Search for the cell housing the specified text and yield its [X, Y] center coordinate. 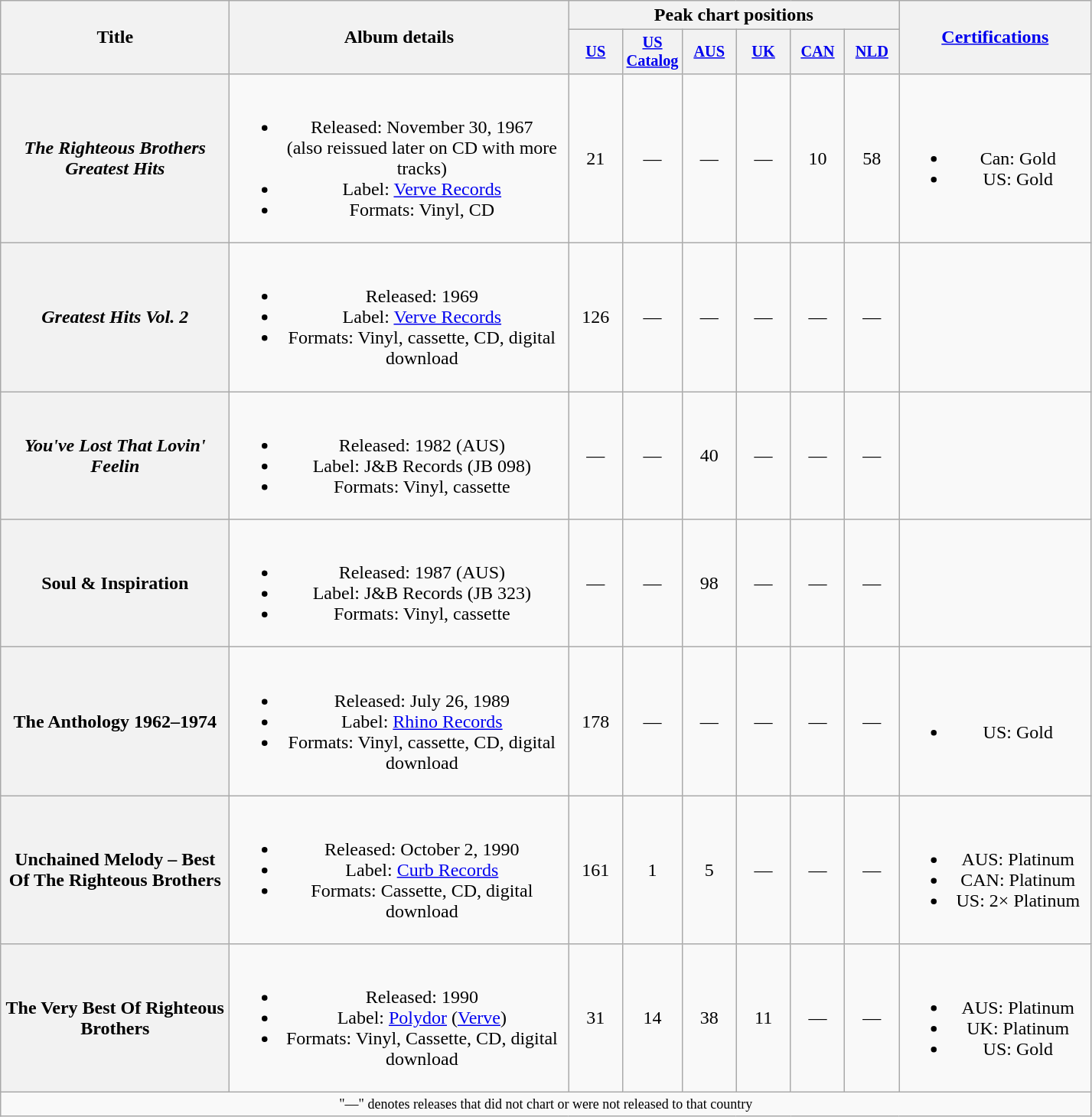
38 [709, 1018]
14 [653, 1018]
You've Lost That Lovin' Feelin [115, 456]
Released: 1982 (AUS)Label: J&B Records (JB 098)Formats: Vinyl, cassette [399, 456]
Title [115, 37]
Album details [399, 37]
Released: November 30, 1967 (also reissued later on CD with more tracks)Label: Verve RecordsFormats: Vinyl, CD [399, 158]
11 [764, 1018]
98 [709, 583]
5 [709, 870]
"—" denotes releases that did not chart or were not released to that country [546, 1105]
Can: GoldUS: Gold [995, 158]
Certifications [995, 37]
Released: July 26, 1989Label: Rhino RecordsFormats: Vinyl, cassette, CD, digital download [399, 721]
Released: 1969Label: Verve RecordsFormats: Vinyl, cassette, CD, digital download [399, 318]
UK [764, 52]
Released: 1987 (AUS)Label: J&B Records (JB 323)Formats: Vinyl, cassette [399, 583]
US [595, 52]
US: Gold [995, 721]
1 [653, 870]
AUS: PlatinumUK: PlatinumUS: Gold [995, 1018]
126 [595, 318]
US Catalog [653, 52]
21 [595, 158]
NLD [872, 52]
Released: October 2, 1990Label: Curb RecordsFormats: Cassette, CD, digital download [399, 870]
Released: 1990Label: Polydor (Verve)Formats: Vinyl, Cassette, CD, digital download [399, 1018]
178 [595, 721]
Greatest Hits Vol. 2 [115, 318]
The Righteous Brothers Greatest Hits [115, 158]
The Anthology 1962–1974 [115, 721]
Peak chart positions [734, 15]
31 [595, 1018]
CAN [817, 52]
40 [709, 456]
10 [817, 158]
The Very Best Of Righteous Brothers [115, 1018]
AUS: PlatinumCAN: PlatinumUS: 2× Platinum [995, 870]
58 [872, 158]
AUS [709, 52]
Unchained Melody – Best Of The Righteous Brothers [115, 870]
161 [595, 870]
Soul & Inspiration [115, 583]
